For the text-containing cell, return its midpoint in [x, y] coordinate format. 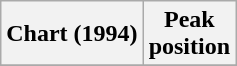
Peakposition [189, 34]
Chart (1994) [72, 34]
